Find where the given text appears and provide that cell's center as (x, y) coordinate. 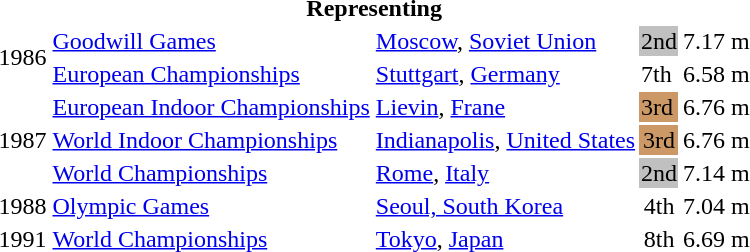
European Indoor Championships (211, 107)
Moscow, Soviet Union (505, 41)
Stuttgart, Germany (505, 74)
4th (660, 206)
Goodwill Games (211, 41)
Olympic Games (211, 206)
European Championships (211, 74)
Rome, Italy (505, 173)
Lievin, Frane (505, 107)
7th (660, 74)
World Championships (211, 173)
Indianapolis, United States (505, 140)
World Indoor Championships (211, 140)
Seoul, South Korea (505, 206)
